Extract the [X, Y] coordinate from the center of the cell holding the provided text.  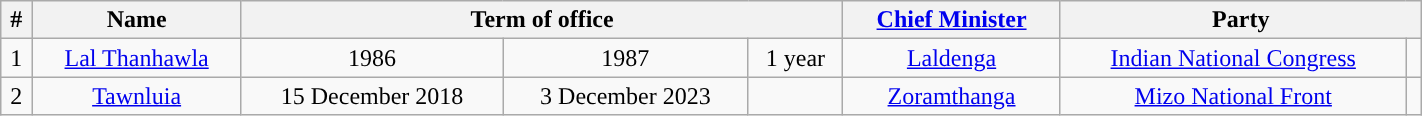
Party [1240, 20]
Chief Minister [952, 20]
Mizo National Front [1233, 96]
# [16, 20]
1 year [796, 58]
2 [16, 96]
Term of office [542, 20]
15 December 2018 [372, 96]
Laldenga [952, 58]
Indian National Congress [1233, 58]
Name [137, 20]
Zoramthanga [952, 96]
Tawnluia [137, 96]
3 December 2023 [626, 96]
1986 [372, 58]
Lal Thanhawla [137, 58]
1987 [626, 58]
1 [16, 58]
